Detect which cell encompasses the target text, then output its (x, y) center coordinate. 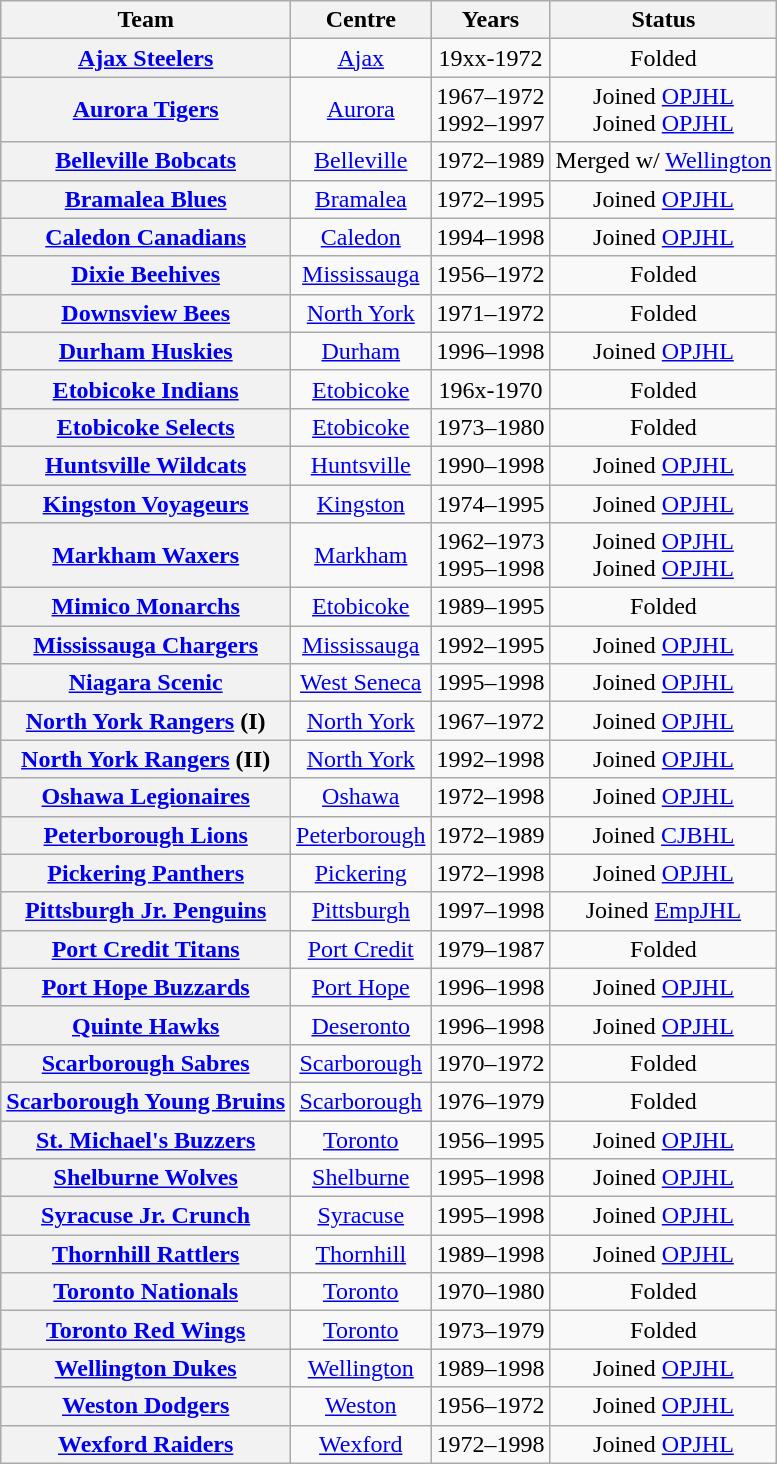
Downsview Bees (146, 313)
Weston (361, 1406)
Etobicoke Indians (146, 389)
Niagara Scenic (146, 683)
Port Hope (361, 987)
Mimico Monarchs (146, 607)
Scarborough Sabres (146, 1063)
Huntsville Wildcats (146, 465)
West Seneca (361, 683)
Port Credit Titans (146, 949)
1994–1998 (490, 237)
1974–1995 (490, 503)
Syracuse Jr. Crunch (146, 1216)
Wexford (361, 1444)
1962–19731995–1998 (490, 556)
St. Michael's Buzzers (146, 1139)
1973–1979 (490, 1330)
1956–1995 (490, 1139)
Toronto Nationals (146, 1292)
Belleville Bobcats (146, 161)
1979–1987 (490, 949)
Quinte Hawks (146, 1025)
Toronto Red Wings (146, 1330)
1992–1998 (490, 759)
North York Rangers (II) (146, 759)
19xx-1972 (490, 58)
Markham (361, 556)
Wellington Dukes (146, 1368)
Thornhill Rattlers (146, 1254)
North York Rangers (I) (146, 721)
1970–1980 (490, 1292)
Status (664, 20)
Wexford Raiders (146, 1444)
Etobicoke Selects (146, 427)
1976–1979 (490, 1101)
Caledon (361, 237)
Joined CJBHL (664, 835)
Ajax (361, 58)
Port Credit (361, 949)
Pittsburgh Jr. Penguins (146, 911)
1992–1995 (490, 645)
Durham Huskies (146, 351)
Pickering Panthers (146, 873)
196x-1970 (490, 389)
Years (490, 20)
Team (146, 20)
1997–1998 (490, 911)
Durham (361, 351)
1970–1972 (490, 1063)
Caledon Canadians (146, 237)
Shelburne (361, 1178)
Ajax Steelers (146, 58)
Peterborough Lions (146, 835)
Scarborough Young Bruins (146, 1101)
1967–1972 (490, 721)
Pickering (361, 873)
Joined EmpJHL (664, 911)
Pittsburgh (361, 911)
Aurora Tigers (146, 110)
1972–1995 (490, 199)
Huntsville (361, 465)
Dixie Beehives (146, 275)
Mississauga Chargers (146, 645)
Oshawa (361, 797)
Merged w/ Wellington (664, 161)
1967–19721992–1997 (490, 110)
Markham Waxers (146, 556)
Wellington (361, 1368)
Peterborough (361, 835)
1973–1980 (490, 427)
Shelburne Wolves (146, 1178)
Bramalea Blues (146, 199)
Oshawa Legionaires (146, 797)
Kingston Voyageurs (146, 503)
Port Hope Buzzards (146, 987)
Thornhill (361, 1254)
Syracuse (361, 1216)
Deseronto (361, 1025)
1971–1972 (490, 313)
1989–1995 (490, 607)
1990–1998 (490, 465)
Bramalea (361, 199)
Weston Dodgers (146, 1406)
Belleville (361, 161)
Kingston (361, 503)
Aurora (361, 110)
Centre (361, 20)
